Locate the cell with the specified text and output its [X, Y] center coordinate. 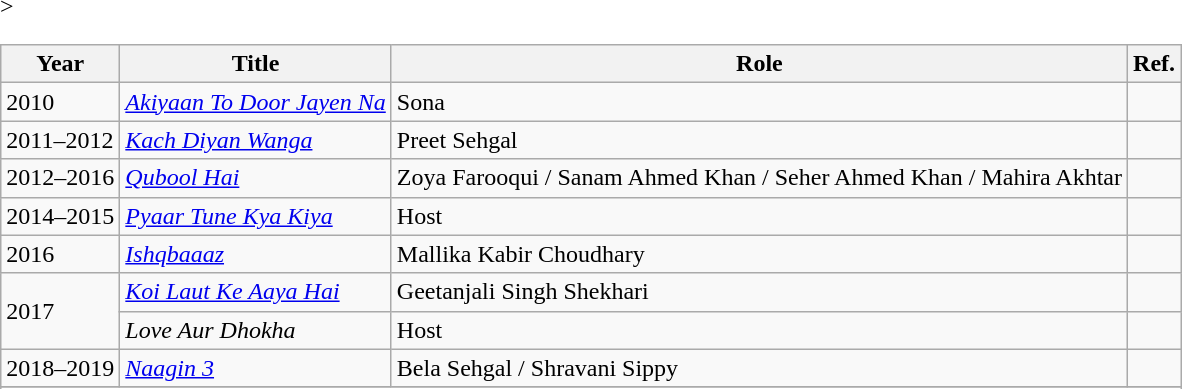
2018–2019 [60, 368]
Year [60, 64]
2011–2012 [60, 140]
Naagin 3 [256, 368]
2012–2016 [60, 178]
Mallika Kabir Choudhary [759, 254]
Geetanjali Singh Shekhari [759, 292]
Koi Laut Ke Aaya Hai [256, 292]
Kach Diyan Wanga [256, 140]
Sona [759, 102]
Role [759, 64]
Title [256, 64]
2014–2015 [60, 216]
Love Aur Dhokha [256, 330]
Akiyaan To Door Jayen Na [256, 102]
Bela Sehgal / Shravani Sippy [759, 368]
2017 [60, 311]
Preet Sehgal [759, 140]
Zoya Farooqui / Sanam Ahmed Khan / Seher Ahmed Khan / Mahira Akhtar [759, 178]
2010 [60, 102]
Ref. [1154, 64]
2016 [60, 254]
Qubool Hai [256, 178]
Pyaar Tune Kya Kiya [256, 216]
Ishqbaaaz [256, 254]
